Locate the cell with the specified text and output its [x, y] center coordinate. 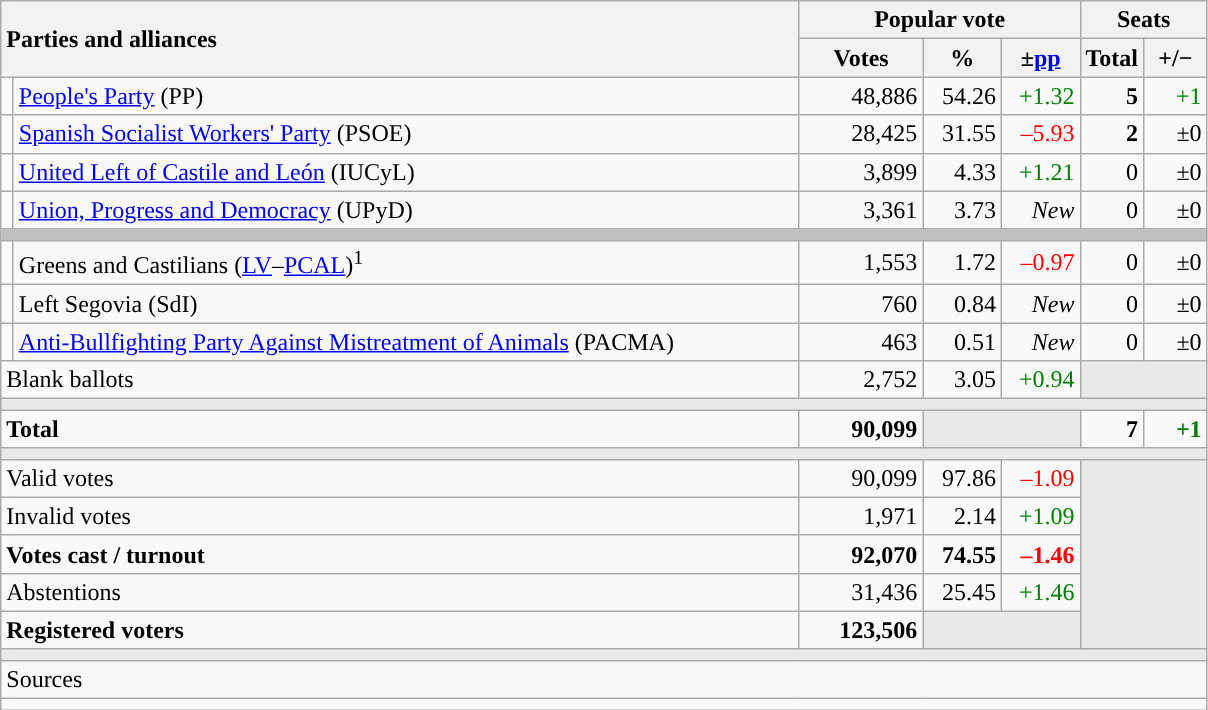
People's Party (PP) [406, 96]
–0.97 [1040, 262]
54.26 [962, 96]
–5.93 [1040, 134]
2,752 [861, 380]
0.51 [962, 342]
% [962, 58]
760 [861, 304]
Popular vote [940, 20]
3.05 [962, 380]
Abstentions [400, 592]
Seats [1144, 20]
5 [1112, 96]
+1.21 [1040, 172]
Sources [604, 679]
Invalid votes [400, 516]
–1.09 [1040, 478]
Valid votes [400, 478]
3,361 [861, 210]
+1.46 [1040, 592]
25.45 [962, 592]
Parties and alliances [400, 39]
4.33 [962, 172]
–1.46 [1040, 554]
Votes [861, 58]
3,899 [861, 172]
2 [1112, 134]
Registered voters [400, 630]
123,506 [861, 630]
±pp [1040, 58]
7 [1112, 429]
28,425 [861, 134]
1,971 [861, 516]
Union, Progress and Democracy (UPyD) [406, 210]
United Left of Castile and León (IUCyL) [406, 172]
1,553 [861, 262]
74.55 [962, 554]
Left Segovia (SdI) [406, 304]
+1.32 [1040, 96]
463 [861, 342]
31,436 [861, 592]
3.73 [962, 210]
Spanish Socialist Workers' Party (PSOE) [406, 134]
+/− [1176, 58]
2.14 [962, 516]
Anti-Bullfighting Party Against Mistreatment of Animals (PACMA) [406, 342]
+0.94 [1040, 380]
Greens and Castilians (LV–PCAL)1 [406, 262]
+1.09 [1040, 516]
97.86 [962, 478]
48,886 [861, 96]
Votes cast / turnout [400, 554]
31.55 [962, 134]
Blank ballots [400, 380]
92,070 [861, 554]
1.72 [962, 262]
0.84 [962, 304]
